Find where the given text appears and provide that cell's center as (X, Y) coordinate. 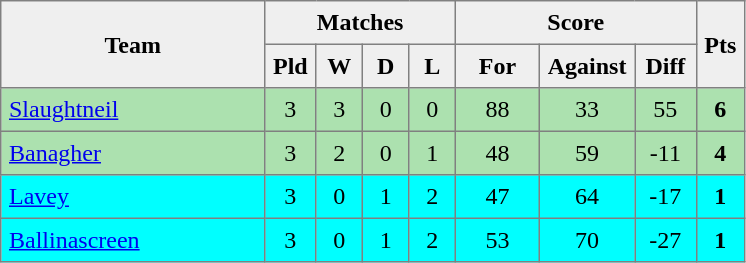
-11 (666, 153)
64 (586, 197)
-27 (666, 240)
Ballinascreen (133, 240)
Pld (290, 66)
Team (133, 44)
Lavey (133, 197)
Slaughtneil (133, 110)
-17 (666, 197)
59 (586, 153)
L (432, 66)
For (497, 66)
D (385, 66)
Score (576, 23)
6 (720, 110)
88 (497, 110)
Diff (666, 66)
W (339, 66)
53 (497, 240)
48 (497, 153)
55 (666, 110)
33 (586, 110)
Against (586, 66)
70 (586, 240)
47 (497, 197)
Matches (360, 23)
Banagher (133, 153)
Pts (720, 44)
4 (720, 153)
